Search for the cell housing the specified text and yield its (X, Y) center coordinate. 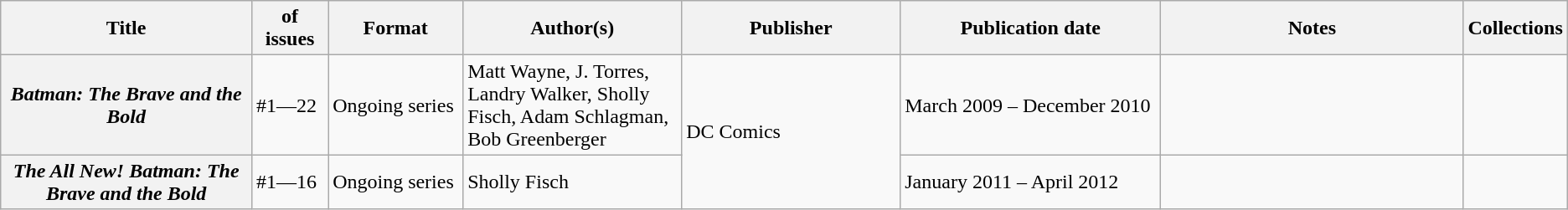
#1—22 (290, 105)
Batman: The Brave and the Bold (126, 105)
Title (126, 28)
#1—16 (290, 182)
March 2009 – December 2010 (1030, 105)
Author(s) (573, 28)
Format (395, 28)
DC Comics (791, 132)
The All New! Batman: The Brave and the Bold (126, 182)
Matt Wayne, J. Torres, Landry Walker, Sholly Fisch, Adam Schlagman, Bob Greenberger (573, 105)
Collections (1515, 28)
Publication date (1030, 28)
Sholly Fisch (573, 182)
Publisher (791, 28)
Notes (1312, 28)
January 2011 – April 2012 (1030, 182)
of issues (290, 28)
